Provide the (x, y) coordinate of the cell's center where the given text is located.  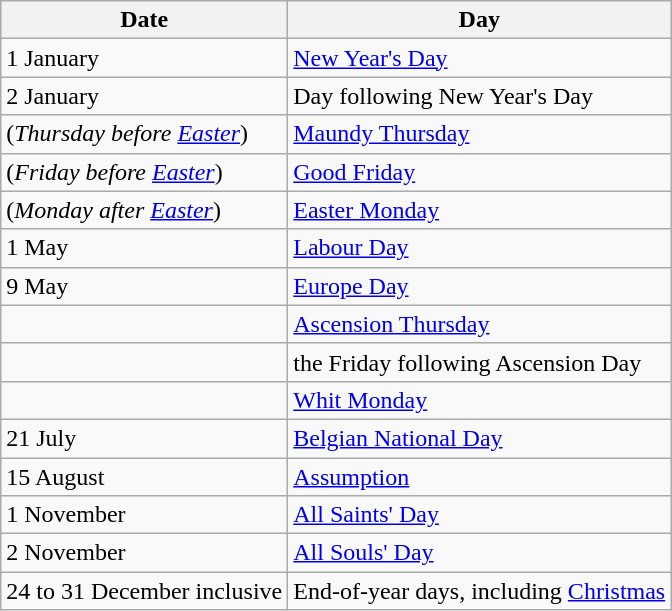
Good Friday (480, 172)
Belgian National Day (480, 438)
(Monday after Easter) (144, 210)
24 to 31 December inclusive (144, 591)
Day (480, 20)
1 November (144, 515)
End-of-year days, including Christmas (480, 591)
Day following New Year's Day (480, 96)
Europe Day (480, 286)
All Souls' Day (480, 553)
2 January (144, 96)
Assumption (480, 477)
2 November (144, 553)
Date (144, 20)
All Saints' Day (480, 515)
(Thursday before Easter) (144, 134)
9 May (144, 286)
New Year's Day (480, 58)
(Friday before Easter) (144, 172)
1 May (144, 248)
21 July (144, 438)
15 August (144, 477)
the Friday following Ascension Day (480, 362)
1 January (144, 58)
Labour Day (480, 248)
Whit Monday (480, 400)
Maundy Thursday (480, 134)
Easter Monday (480, 210)
Ascension Thursday (480, 324)
